Capture the cell that displays the provided text and extract its [X, Y] central coordinate. 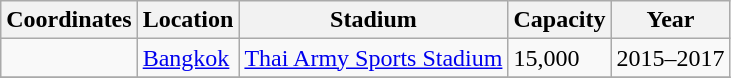
Bangkok [188, 58]
Coordinates [69, 20]
15,000 [560, 58]
Year [670, 20]
Location [188, 20]
2015–2017 [670, 58]
Stadium [374, 20]
Capacity [560, 20]
Thai Army Sports Stadium [374, 58]
